Scan for the cell matching the given text and deliver its [X, Y] coordinate at center. 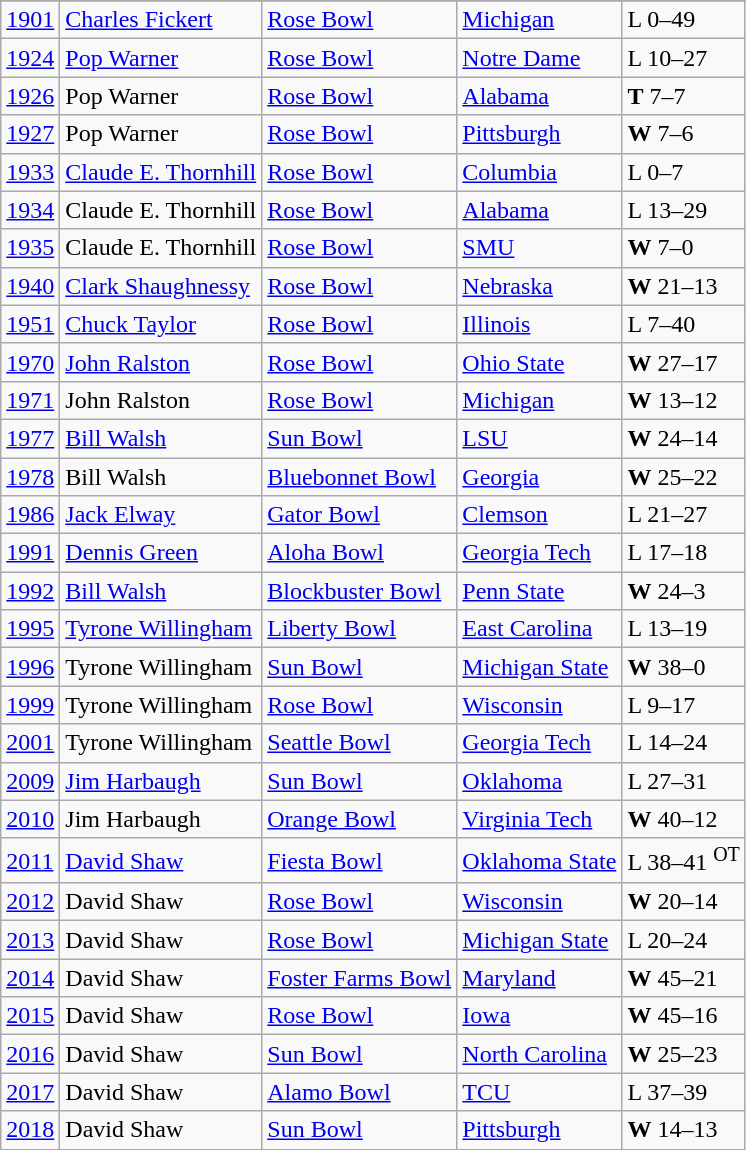
2014 [30, 978]
Clemson [540, 515]
2013 [30, 940]
W 21–13 [684, 286]
1986 [30, 515]
SMU [540, 248]
L 13–29 [684, 210]
Clark Shaughnessy [161, 286]
Maryland [540, 978]
1940 [30, 286]
W 7–0 [684, 248]
L 37–39 [684, 1092]
W 20–14 [684, 902]
Blockbuster Bowl [360, 591]
1992 [30, 591]
1970 [30, 362]
W 7–6 [684, 134]
Virginia Tech [540, 819]
W 38–0 [684, 667]
1951 [30, 324]
W 45–21 [684, 978]
North Carolina [540, 1054]
1978 [30, 477]
L 17–18 [684, 553]
L 20–24 [684, 940]
Columbia [540, 172]
2015 [30, 1016]
L 21–27 [684, 515]
Georgia [540, 477]
Oklahoma State [540, 860]
TCU [540, 1092]
L 38–41 OT [684, 860]
2018 [30, 1130]
Liberty Bowl [360, 629]
East Carolina [540, 629]
W 25–22 [684, 477]
1995 [30, 629]
Gator Bowl [360, 515]
Charles Fickert [161, 20]
Orange Bowl [360, 819]
W 24–3 [684, 591]
1933 [30, 172]
2010 [30, 819]
Illinois [540, 324]
Penn State [540, 591]
L 0–7 [684, 172]
2016 [30, 1054]
W 40–12 [684, 819]
W 14–13 [684, 1130]
Iowa [540, 1016]
2017 [30, 1092]
Seattle Bowl [360, 743]
1927 [30, 134]
Dennis Green [161, 553]
L 10–27 [684, 58]
LSU [540, 438]
Chuck Taylor [161, 324]
L 13–19 [684, 629]
W 13–12 [684, 400]
1924 [30, 58]
1991 [30, 553]
L 0–49 [684, 20]
2012 [30, 902]
Alamo Bowl [360, 1092]
L 27–31 [684, 781]
2011 [30, 860]
1934 [30, 210]
1971 [30, 400]
Jack Elway [161, 515]
Foster Farms Bowl [360, 978]
1996 [30, 667]
W 45–16 [684, 1016]
1935 [30, 248]
2001 [30, 743]
Oklahoma [540, 781]
L 7–40 [684, 324]
L 9–17 [684, 705]
1926 [30, 96]
1901 [30, 20]
1977 [30, 438]
L 14–24 [684, 743]
Aloha Bowl [360, 553]
W 24–14 [684, 438]
2009 [30, 781]
Ohio State [540, 362]
1999 [30, 705]
T 7–7 [684, 96]
W 27–17 [684, 362]
Notre Dame [540, 58]
W 25–23 [684, 1054]
Bluebonnet Bowl [360, 477]
Nebraska [540, 286]
Fiesta Bowl [360, 860]
